Locate the cell with the specified text and output its [X, Y] center coordinate. 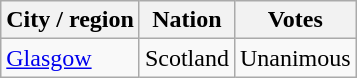
Nation [186, 20]
Scotland [186, 58]
Glasgow [70, 58]
Unanimous [295, 58]
City / region [70, 20]
Votes [295, 20]
